Search for the cell housing the specified text and yield its [x, y] center coordinate. 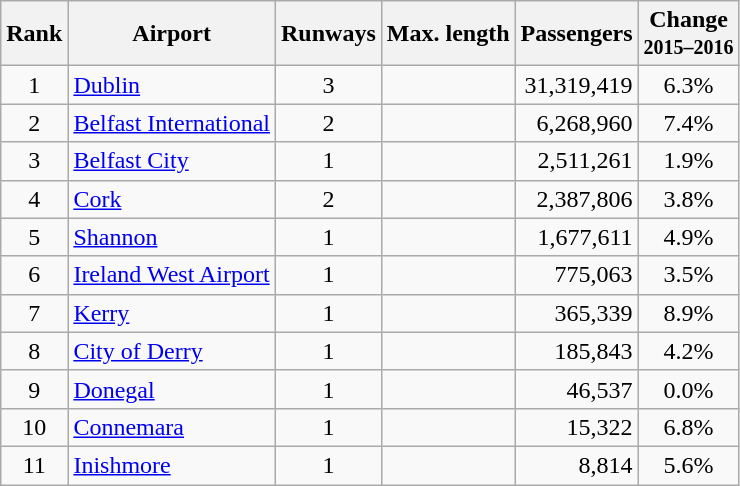
City of Derry [172, 351]
4.2% [688, 351]
7.4% [688, 123]
365,339 [576, 313]
8 [34, 351]
6.8% [688, 427]
4 [34, 199]
Max. length [448, 34]
Connemara [172, 427]
8,814 [576, 465]
0.0% [688, 389]
775,063 [576, 275]
Cork [172, 199]
Change2015–2016 [688, 34]
6.3% [688, 85]
185,843 [576, 351]
31,319,419 [576, 85]
2,511,261 [576, 161]
Kerry [172, 313]
46,537 [576, 389]
1,677,611 [576, 237]
Belfast City [172, 161]
7 [34, 313]
6 [34, 275]
15,322 [576, 427]
9 [34, 389]
Ireland West Airport [172, 275]
4.9% [688, 237]
3.5% [688, 275]
1.9% [688, 161]
Airport [172, 34]
3.8% [688, 199]
Belfast International [172, 123]
5.6% [688, 465]
10 [34, 427]
2,387,806 [576, 199]
Shannon [172, 237]
Passengers [576, 34]
5 [34, 237]
Dublin [172, 85]
8.9% [688, 313]
Donegal [172, 389]
Inishmore [172, 465]
Rank [34, 34]
Runways [329, 34]
6,268,960 [576, 123]
11 [34, 465]
